From the cell containing the given text, extract its center point as (x, y) coordinate. 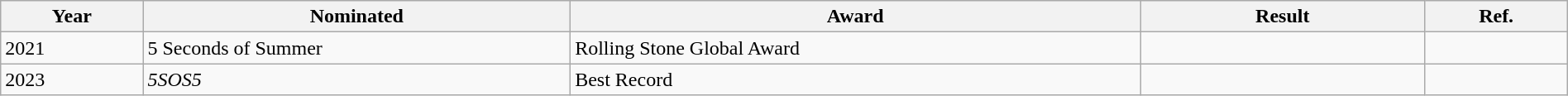
Result (1283, 17)
2021 (72, 48)
Nominated (357, 17)
Year (72, 17)
5SOS5 (357, 79)
Rolling Stone Global Award (855, 48)
5 Seconds of Summer (357, 48)
2023 (72, 79)
Ref. (1496, 17)
Award (855, 17)
Best Record (855, 79)
